Capture the cell that displays the provided text and extract its [x, y] central coordinate. 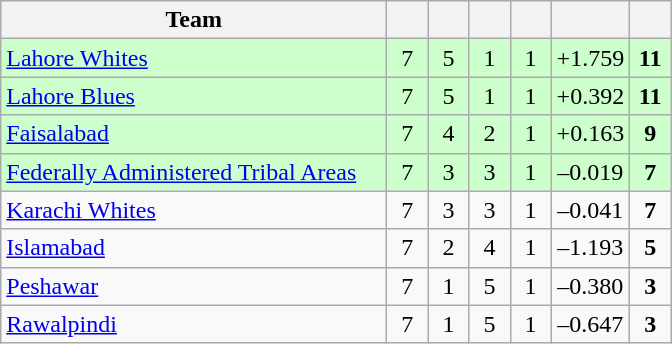
–1.193 [590, 248]
–0.041 [590, 210]
Federally Administered Tribal Areas [194, 172]
+0.163 [590, 134]
–0.380 [590, 286]
+1.759 [590, 58]
Karachi Whites [194, 210]
–0.647 [590, 324]
+0.392 [590, 96]
Rawalpindi [194, 324]
Islamabad [194, 248]
Lahore Whites [194, 58]
9 [650, 134]
Lahore Blues [194, 96]
Team [194, 20]
–0.019 [590, 172]
Peshawar [194, 286]
Faisalabad [194, 134]
